Return (x, y) of the center of cell containing provided text 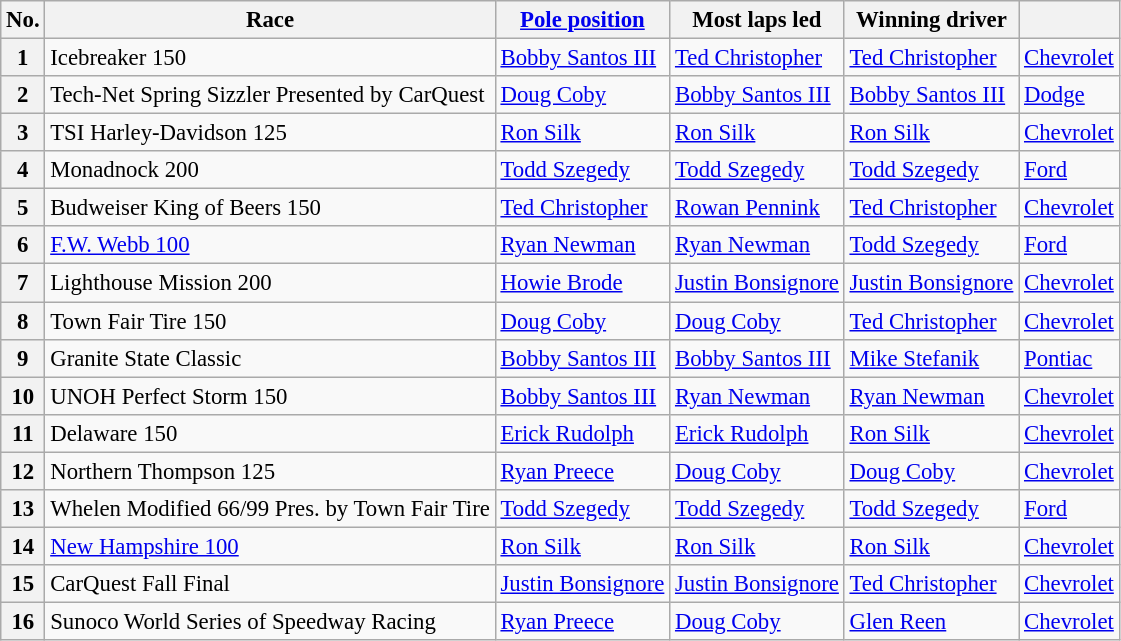
12 (23, 471)
New Hampshire 100 (270, 546)
Dodge (1069, 95)
Granite State Classic (270, 358)
9 (23, 358)
11 (23, 433)
Most laps led (758, 20)
Monadnock 200 (270, 170)
6 (23, 245)
Delaware 150 (270, 433)
8 (23, 321)
Budweiser King of Beers 150 (270, 208)
Whelen Modified 66/99 Pres. by Town Fair Tire (270, 509)
CarQuest Fall Final (270, 584)
2 (23, 95)
Tech-Net Spring Sizzler Presented by CarQuest (270, 95)
Glen Reen (932, 621)
15 (23, 584)
Lighthouse Mission 200 (270, 283)
Sunoco World Series of Speedway Racing (270, 621)
Winning driver (932, 20)
Rowan Pennink (758, 208)
1 (23, 58)
Howie Brode (582, 283)
3 (23, 133)
Mike Stefanik (932, 358)
Northern Thompson 125 (270, 471)
16 (23, 621)
Icebreaker 150 (270, 58)
14 (23, 546)
5 (23, 208)
10 (23, 396)
4 (23, 170)
Race (270, 20)
Pole position (582, 20)
F.W. Webb 100 (270, 245)
No. (23, 20)
TSI Harley-Davidson 125 (270, 133)
UNOH Perfect Storm 150 (270, 396)
7 (23, 283)
13 (23, 509)
Town Fair Tire 150 (270, 321)
Pontiac (1069, 358)
